Identify which cell holds the provided text, then report its [X, Y] central coordinate. 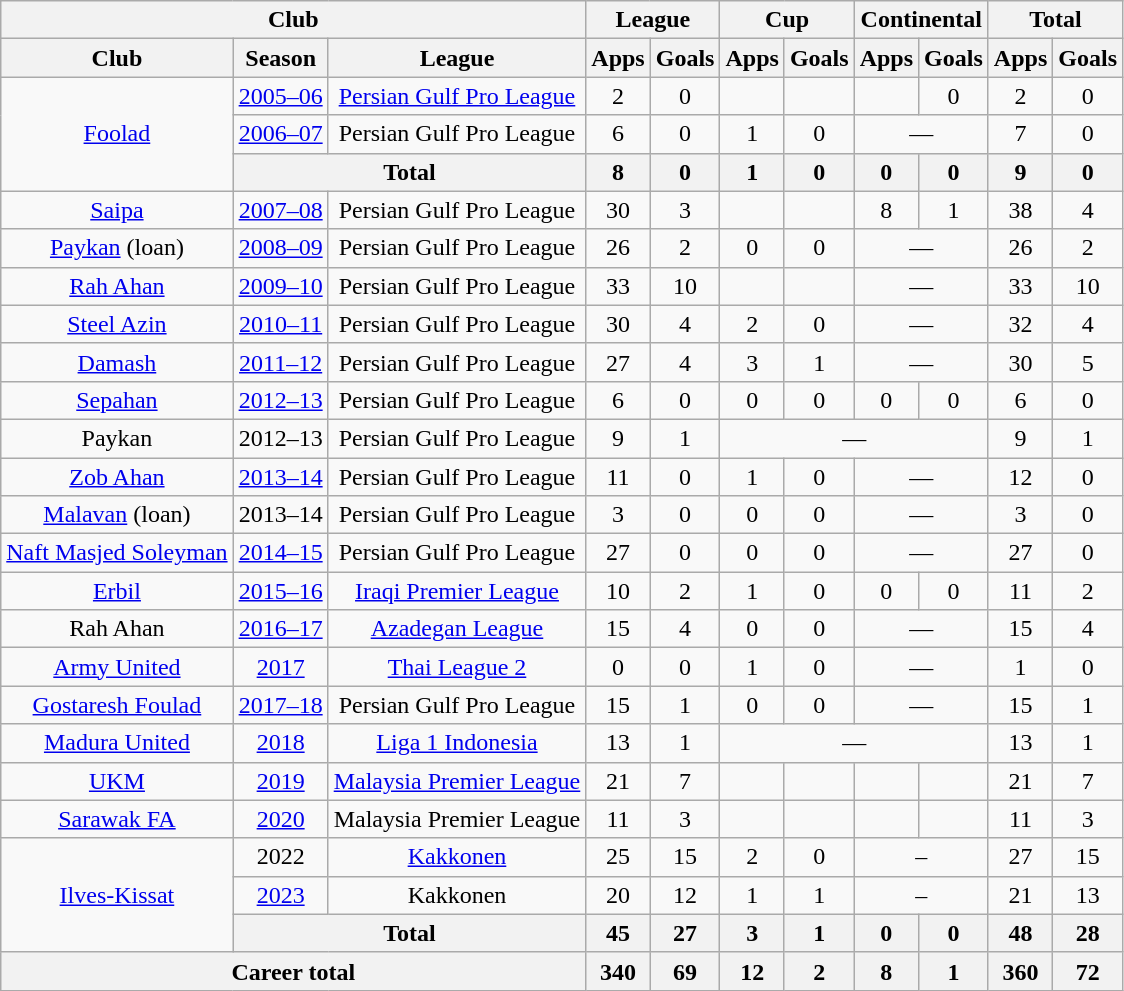
2006–07 [280, 134]
Azadegan League [457, 629]
25 [618, 857]
38 [1020, 210]
2011–12 [280, 362]
Sarawak FA [117, 819]
2023 [280, 895]
2009–10 [280, 286]
Steel Azin [117, 324]
Liga 1 Indonesia [457, 743]
Continental [921, 20]
32 [1020, 324]
Thai League 2 [457, 667]
Damash [117, 362]
Career total [294, 971]
Army United [117, 667]
2018 [280, 743]
28 [1088, 933]
72 [1088, 971]
Cup [787, 20]
2014–15 [280, 553]
Paykan [117, 438]
2022 [280, 857]
Naft Masjed Soleyman [117, 553]
2017 [280, 667]
2010–11 [280, 324]
360 [1020, 971]
2008–09 [280, 248]
Erbil [117, 591]
2007–08 [280, 210]
Ilves-Kissat [117, 895]
2016–17 [280, 629]
Paykan (loan) [117, 248]
UKM [117, 781]
2005–06 [280, 96]
Madura United [117, 743]
20 [618, 895]
69 [685, 971]
2019 [280, 781]
340 [618, 971]
2017–18 [280, 705]
45 [618, 933]
Zob Ahan [117, 477]
Sepahan [117, 400]
Season [280, 58]
2020 [280, 819]
Malavan (loan) [117, 515]
Gostaresh Foulad [117, 705]
48 [1020, 933]
2015–16 [280, 591]
Iraqi Premier League [457, 591]
5 [1088, 362]
Foolad [117, 134]
Saipa [117, 210]
